Return [x, y] of the center of cell containing provided text 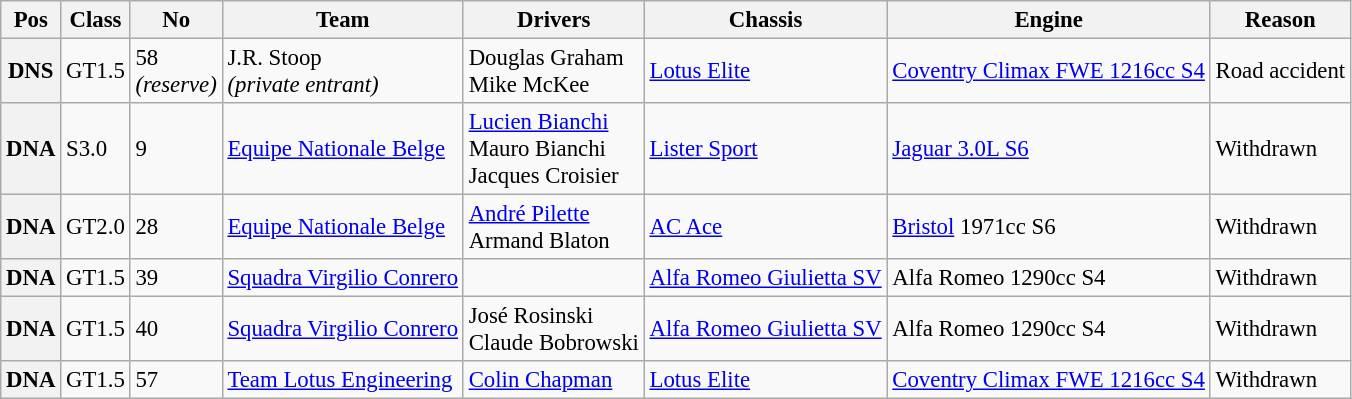
Douglas Graham Mike McKee [554, 72]
40 [176, 330]
9 [176, 149]
DNS [31, 72]
Lister Sport [766, 149]
Team [342, 20]
Lotus Elite [766, 72]
Coventry Climax FWE 1216cc S4 [1048, 72]
José Rosinski Claude Bobrowski [554, 330]
S3.0 [96, 149]
Jaguar 3.0L S6 [1048, 149]
Chassis [766, 20]
28 [176, 228]
Reason [1280, 20]
J.R. Stoop(private entrant) [342, 72]
André Pilette Armand Blaton [554, 228]
No [176, 20]
Engine [1048, 20]
Drivers [554, 20]
58(reserve) [176, 72]
Lucien Bianchi Mauro Bianchi Jacques Croisier [554, 149]
Class [96, 20]
Road accident [1280, 72]
Bristol 1971cc S6 [1048, 228]
AC Ace [766, 228]
39 [176, 278]
GT2.0 [96, 228]
Pos [31, 20]
